Capture the cell that displays the provided text and extract its [x, y] central coordinate. 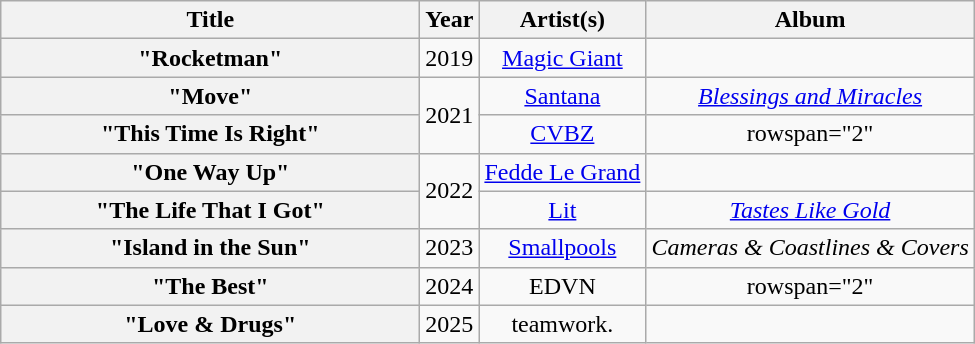
2021 [450, 115]
2022 [450, 191]
Magic Giant [562, 58]
"The Life That I Got" [210, 210]
Lit [562, 210]
"Island in the Sun" [210, 248]
Blessings and Miracles [810, 96]
Smallpools [562, 248]
Tastes Like Gold [810, 210]
2025 [450, 324]
"One Way Up" [210, 172]
Fedde Le Grand [562, 172]
2024 [450, 286]
"Move" [210, 96]
Year [450, 20]
Title [210, 20]
Album [810, 20]
EDVN [562, 286]
Artist(s) [562, 20]
Cameras & Coastlines & Covers [810, 248]
teamwork. [562, 324]
Santana [562, 96]
"Rocketman" [210, 58]
CVBZ [562, 134]
"Love & Drugs" [210, 324]
2019 [450, 58]
"This Time Is Right" [210, 134]
2023 [450, 248]
"The Best" [210, 286]
